Return the [X, Y] coordinate for the center point of the cell that contains the specified text.  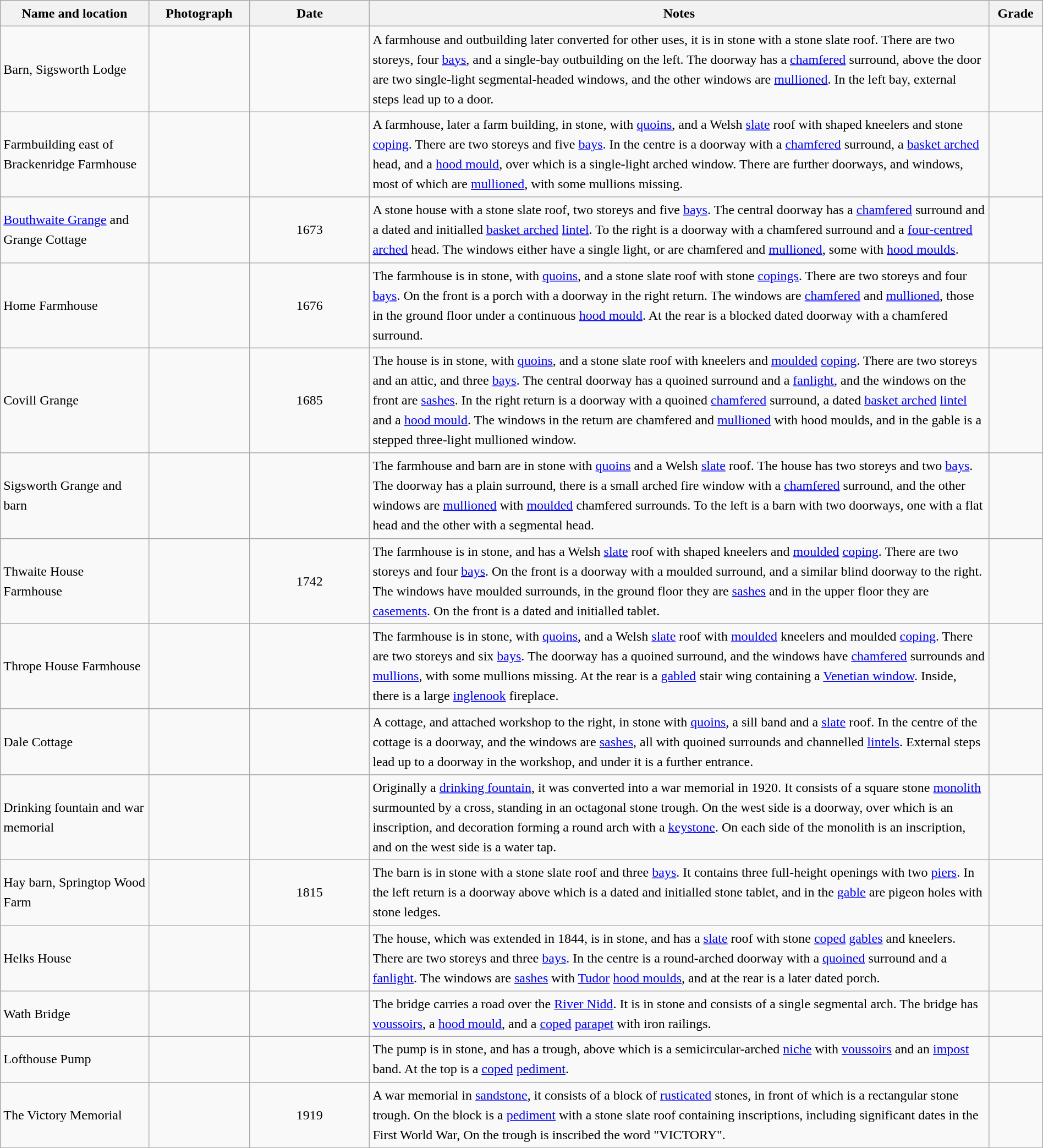
Photograph [199, 13]
1685 [310, 401]
Sigsworth Grange and barn [75, 495]
Thwaite House Farmhouse [75, 581]
1742 [310, 581]
Name and location [75, 13]
1919 [310, 1115]
Home Farmhouse [75, 305]
Grade [1015, 13]
Thrope House Farmhouse [75, 666]
Farmbuilding east of Brackenridge Farmhouse [75, 154]
Covill Grange [75, 401]
1815 [310, 893]
1673 [310, 230]
The Victory Memorial [75, 1115]
1676 [310, 305]
Lofthouse Pump [75, 1060]
Hay barn, Springtop Wood Farm [75, 893]
Barn, Sigsworth Lodge [75, 69]
Notes [679, 13]
Helks House [75, 959]
Bouthwaite Grange and Grange Cottage [75, 230]
Date [310, 13]
Wath Bridge [75, 1014]
Dale Cottage [75, 742]
The pump is in stone, and has a trough, above which is a semicircular-arched niche with voussoirs and an impost band. At the top is a coped pediment. [679, 1060]
Drinking fountain and war memorial [75, 817]
